Search for the cell housing the specified text and yield its (X, Y) center coordinate. 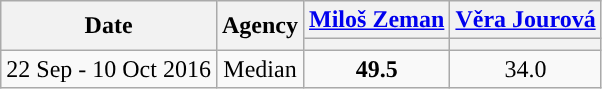
Date (109, 26)
Věra Jourová (526, 20)
49.5 (377, 69)
22 Sep - 10 Oct 2016 (109, 69)
Miloš Zeman (377, 20)
34.0 (526, 69)
Median (260, 69)
Agency (260, 26)
